Output the [x, y] coordinate of the center of the cell containing the given text.  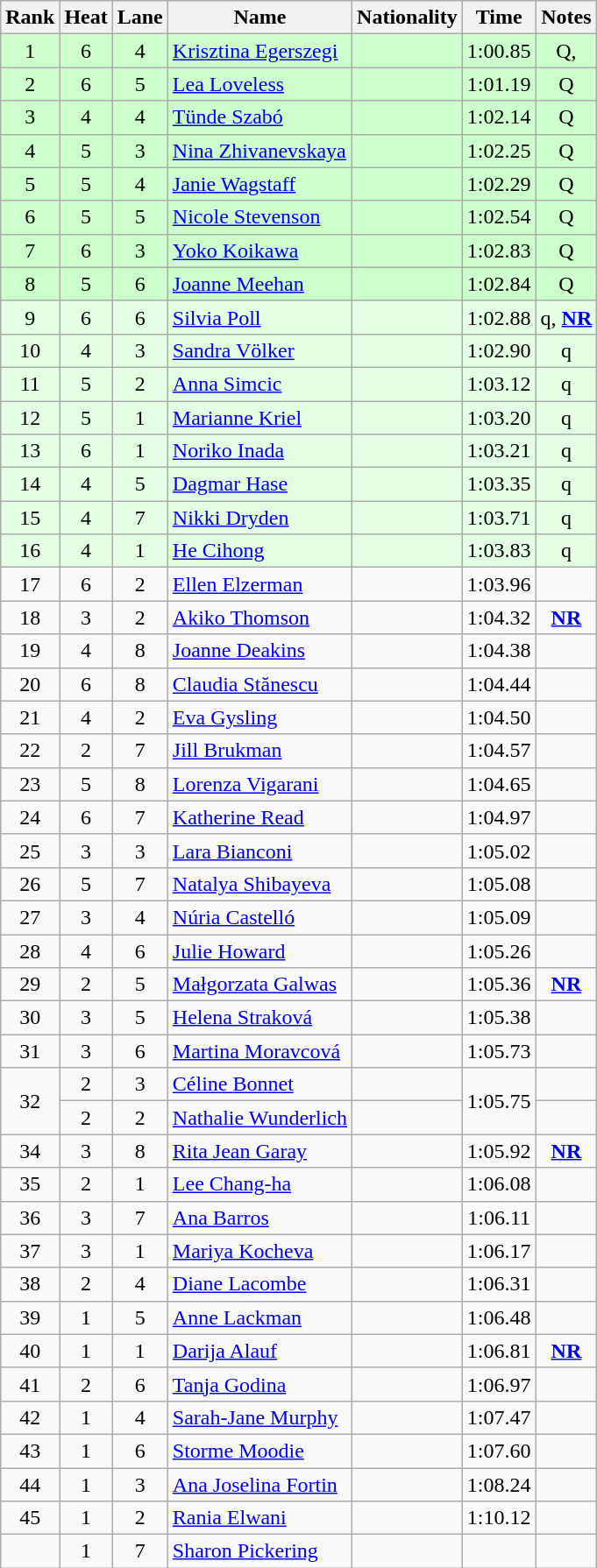
Natalya Shibayeva [259, 884]
1:04.32 [499, 618]
Nina Zhivanevskaya [259, 151]
14 [30, 484]
1:01.19 [499, 84]
1:06.81 [499, 1351]
1:03.20 [499, 418]
20 [30, 684]
39 [30, 1317]
1:04.50 [499, 717]
He Cihong [259, 551]
Sharon Pickering [259, 1551]
Ana Barros [259, 1218]
18 [30, 618]
Time [499, 18]
Lane [140, 18]
Name [259, 18]
43 [30, 1451]
Noriko Inada [259, 451]
26 [30, 884]
1:04.65 [499, 784]
44 [30, 1485]
1:03.35 [499, 484]
1:08.24 [499, 1485]
Silvia Poll [259, 317]
10 [30, 350]
1:10.12 [499, 1518]
Yoko Koikawa [259, 251]
38 [30, 1284]
1:03.96 [499, 584]
1:02.90 [499, 350]
1:02.14 [499, 117]
Sarah-Jane Murphy [259, 1417]
1:03.12 [499, 384]
15 [30, 518]
35 [30, 1184]
1:07.47 [499, 1417]
Nikki Dryden [259, 518]
Q, [566, 51]
Małgorzata Galwas [259, 985]
1:05.38 [499, 1018]
1:06.17 [499, 1251]
Núria Castelló [259, 917]
16 [30, 551]
Julie Howard [259, 950]
1:02.25 [499, 151]
Darija Alauf [259, 1351]
1:04.57 [499, 751]
1:05.36 [499, 985]
Anna Simcic [259, 384]
Lorenza Vigarani [259, 784]
1:05.75 [499, 1101]
Jill Brukman [259, 751]
1:03.21 [499, 451]
Ana Joselina Fortin [259, 1485]
1:05.26 [499, 950]
Nathalie Wunderlich [259, 1118]
Tanja Godina [259, 1384]
1:05.08 [499, 884]
Dagmar Hase [259, 484]
Storme Moodie [259, 1451]
1:04.97 [499, 817]
1:04.38 [499, 651]
32 [30, 1101]
41 [30, 1384]
1:02.88 [499, 317]
Ellen Elzerman [259, 584]
Rita Jean Garay [259, 1151]
1:00.85 [499, 51]
Lara Bianconi [259, 851]
29 [30, 985]
Marianne Kriel [259, 418]
31 [30, 1051]
1:05.02 [499, 851]
42 [30, 1417]
21 [30, 717]
12 [30, 418]
Akiko Thomson [259, 618]
Diane Lacombe [259, 1284]
Mariya Kocheva [259, 1251]
Katherine Read [259, 817]
Joanne Meehan [259, 284]
1:07.60 [499, 1451]
Eva Gysling [259, 717]
Lee Chang-ha [259, 1184]
19 [30, 651]
Claudia Stănescu [259, 684]
45 [30, 1518]
23 [30, 784]
Nicole Stevenson [259, 217]
Rank [30, 18]
1:06.97 [499, 1384]
1:03.83 [499, 551]
1:02.29 [499, 184]
Notes [566, 18]
40 [30, 1351]
27 [30, 917]
1:06.11 [499, 1218]
1:05.73 [499, 1051]
9 [30, 317]
1:06.31 [499, 1284]
Anne Lackman [259, 1317]
Janie Wagstaff [259, 184]
17 [30, 584]
22 [30, 751]
36 [30, 1218]
Nationality [408, 18]
37 [30, 1251]
q, NR [566, 317]
11 [30, 384]
1:02.83 [499, 251]
Sandra Völker [259, 350]
28 [30, 950]
24 [30, 817]
1:05.92 [499, 1151]
13 [30, 451]
1:02.84 [499, 284]
Heat [86, 18]
Helena Straková [259, 1018]
Lea Loveless [259, 84]
Rania Elwani [259, 1518]
Tünde Szabó [259, 117]
1:02.54 [499, 217]
1:03.71 [499, 518]
1:06.08 [499, 1184]
30 [30, 1018]
25 [30, 851]
Céline Bonnet [259, 1084]
Joanne Deakins [259, 651]
1:04.44 [499, 684]
Martina Moravcová [259, 1051]
1:05.09 [499, 917]
Krisztina Egerszegi [259, 51]
34 [30, 1151]
1:06.48 [499, 1317]
